Locate the cell with the specified text and output its [X, Y] center coordinate. 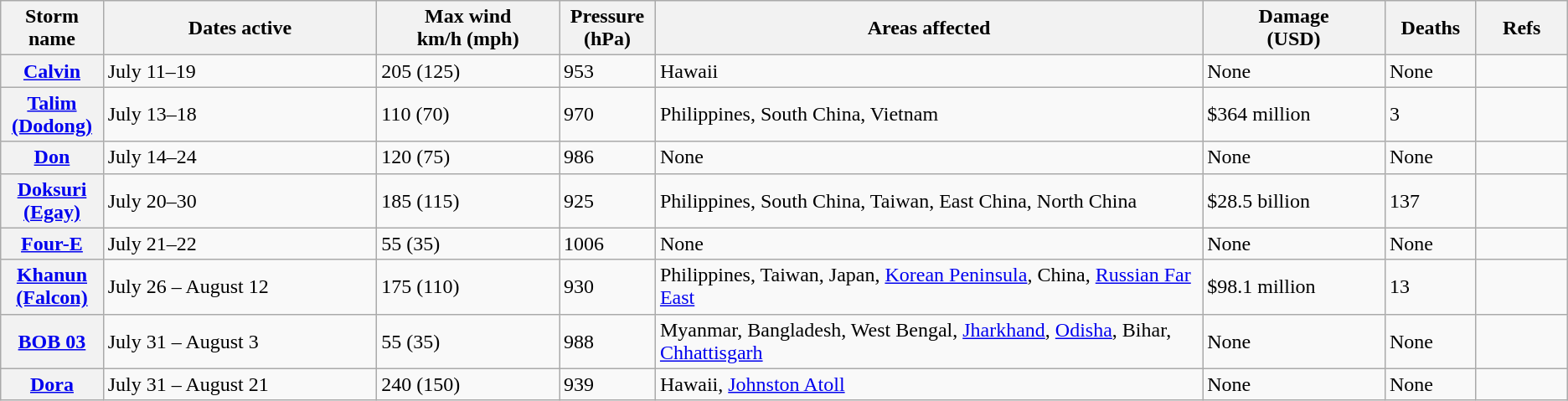
988 [608, 342]
110 (70) [468, 114]
July 26 – August 12 [240, 286]
Don [52, 157]
13 [1431, 286]
Calvin [52, 71]
$28.5 billion [1294, 201]
986 [608, 157]
925 [608, 201]
Pressure(hPa) [608, 28]
970 [608, 114]
185 (115) [468, 201]
Dora [52, 384]
July 31 – August 3 [240, 342]
Storm name [52, 28]
Philippines, South China, Taiwan, East China, North China [928, 201]
930 [608, 286]
Talim (Dodong) [52, 114]
$98.1 million [1294, 286]
137 [1431, 201]
Khanun (Falcon) [52, 286]
Four-E [52, 244]
July 20–30 [240, 201]
Max windkm/h (mph) [468, 28]
953 [608, 71]
July 11–19 [240, 71]
July 31 – August 21 [240, 384]
Hawaii [928, 71]
Refs [1521, 28]
Philippines, Taiwan, Japan, Korean Peninsula, China, Russian Far East [928, 286]
$364 million [1294, 114]
July 14–24 [240, 157]
Myanmar, Bangladesh, West Bengal, Jharkhand, Odisha, Bihar, Chhattisgarh [928, 342]
939 [608, 384]
Doksuri (Egay) [52, 201]
Dates active [240, 28]
3 [1431, 114]
Philippines, South China, Vietnam [928, 114]
Hawaii, Johnston Atoll [928, 384]
Areas affected [928, 28]
BOB 03 [52, 342]
240 (150) [468, 384]
205 (125) [468, 71]
175 (110) [468, 286]
120 (75) [468, 157]
Damage(USD) [1294, 28]
Deaths [1431, 28]
July 13–18 [240, 114]
1006 [608, 244]
July 21–22 [240, 244]
